Locate the cell with the specified text and output its [X, Y] center coordinate. 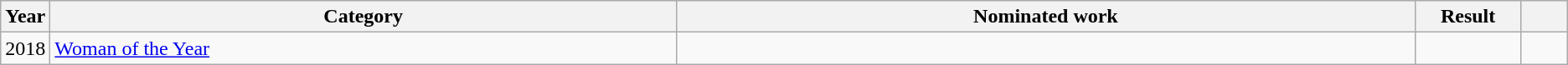
Result [1467, 17]
Nominated work [1046, 17]
2018 [25, 48]
Woman of the Year [364, 48]
Year [25, 17]
Category [364, 17]
